From the cell containing the given text, extract its center point as [X, Y] coordinate. 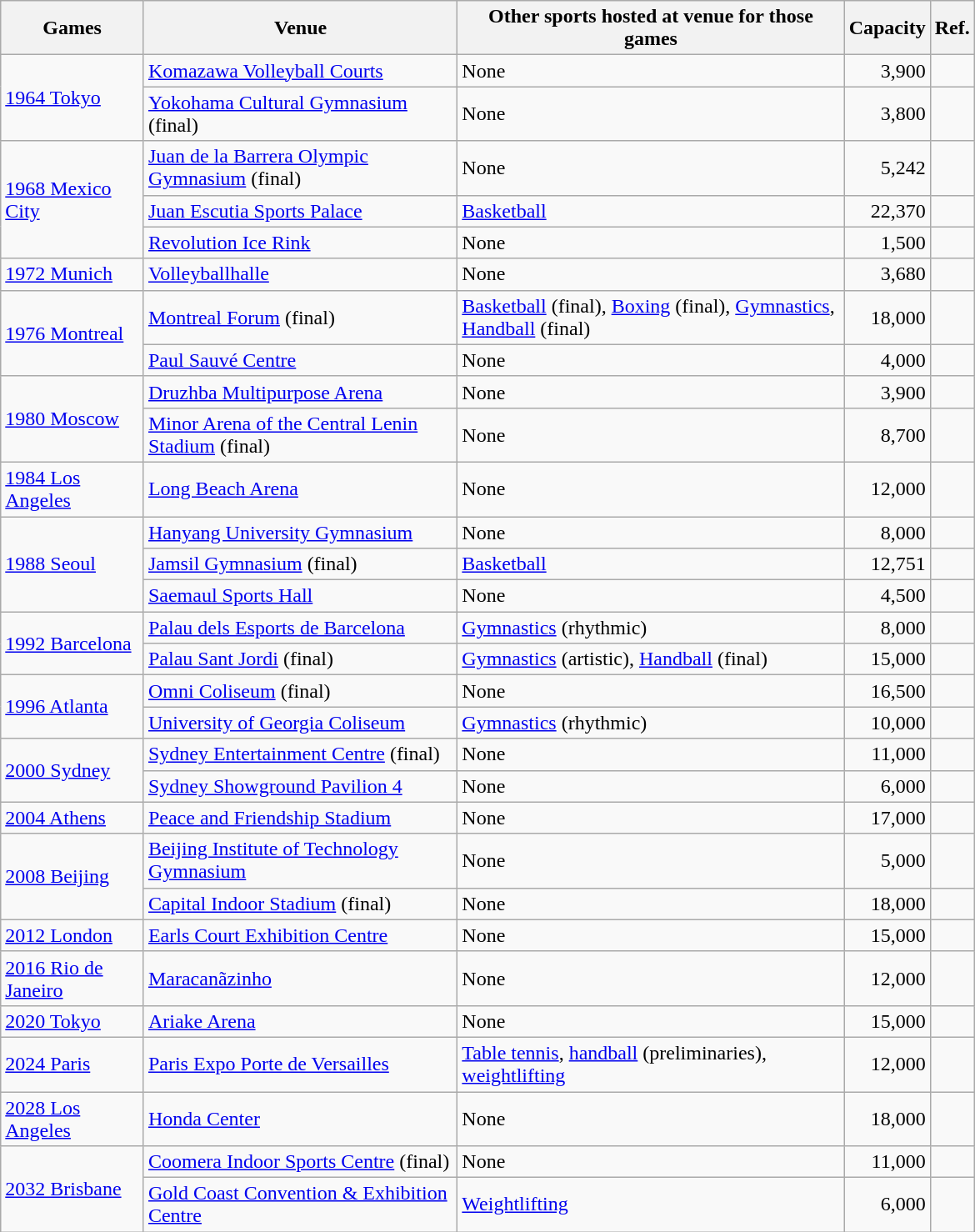
2008 Beijing [72, 877]
Palau Sant Jordi (final) [300, 659]
Games [72, 28]
Minor Arena of the Central Lenin Stadium (final) [300, 435]
3,800 [887, 113]
Gymnastics (artistic), Handball (final) [651, 659]
Other sports hosted at venue for those games [651, 28]
Basketball (final), Boxing (final), Gymnastics, Handball (final) [651, 317]
1964 Tokyo [72, 98]
3,680 [887, 274]
22,370 [887, 211]
Long Beach Arena [300, 488]
Montreal Forum (final) [300, 317]
Paris Expo Porte de Versailles [300, 1064]
Maracanãzinho [300, 979]
1984 Los Angeles [72, 488]
2020 Tokyo [72, 1021]
10,000 [887, 723]
Coomera Indoor Sports Centre (final) [300, 1162]
1980 Moscow [72, 418]
4,500 [887, 596]
4,000 [887, 360]
Honda Center [300, 1119]
2032 Brisbane [72, 1189]
University of Georgia Coliseum [300, 723]
Sydney Showground Pavilion 4 [300, 786]
1988 Seoul [72, 564]
Paul Sauvé Centre [300, 360]
8,700 [887, 435]
Juan de la Barrera Olympic Gymnasium (final) [300, 168]
5,242 [887, 168]
Revolution Ice Rink [300, 243]
1972 Munich [72, 274]
2024 Paris [72, 1064]
Omni Coliseum (final) [300, 691]
1992 Barcelona [72, 644]
16,500 [887, 691]
2016 Rio de Janeiro [72, 979]
Saemaul Sports Hall [300, 596]
1,500 [887, 243]
12,751 [887, 564]
2004 Athens [72, 818]
1996 Atlanta [72, 707]
Palau dels Esports de Barcelona [300, 628]
1976 Montreal [72, 333]
Beijing Institute of Technology Gymnasium [300, 860]
17,000 [887, 818]
Sydney Entertainment Centre (final) [300, 754]
Hanyang University Gymnasium [300, 533]
2028 Los Angeles [72, 1119]
Yokohama Cultural Gymnasium (final) [300, 113]
Earls Court Exhibition Centre [300, 935]
Weightlifting [651, 1205]
1968 Mexico City [72, 200]
Komazawa Volleyball Courts [300, 71]
Ariake Arena [300, 1021]
2000 Sydney [72, 770]
Venue [300, 28]
Ref. [952, 28]
Druzhba Multipurpose Arena [300, 392]
Capital Indoor Stadium (final) [300, 904]
Volleyballhalle [300, 274]
5,000 [887, 860]
Table tennis, handball (preliminaries), weightlifting [651, 1064]
Jamsil Gymnasium (final) [300, 564]
Capacity [887, 28]
Peace and Friendship Stadium [300, 818]
Juan Escutia Sports Palace [300, 211]
Gold Coast Convention & Exhibition Centre [300, 1205]
2012 London [72, 935]
